Detect which cell encompasses the target text, then output its [X, Y] center coordinate. 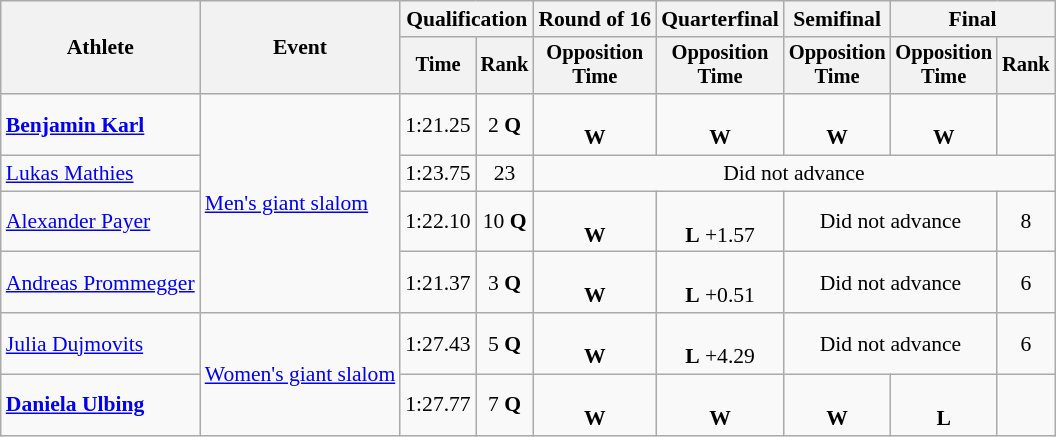
1:27.43 [438, 344]
Men's giant slalom [300, 204]
Round of 16 [594, 19]
7 Q [505, 406]
L +1.57 [720, 222]
Quarterfinal [720, 19]
1:21.25 [438, 124]
Julia Dujmovits [100, 344]
Semifinal [838, 19]
10 Q [505, 222]
L [944, 406]
Andreas Prommegger [100, 282]
1:21.37 [438, 282]
Alexander Payer [100, 222]
Benjamin Karl [100, 124]
L +4.29 [720, 344]
Lukas Mathies [100, 174]
Women's giant slalom [300, 374]
Qualification [466, 19]
3 Q [505, 282]
1:22.10 [438, 222]
1:23.75 [438, 174]
Event [300, 48]
2 Q [505, 124]
8 [1026, 222]
L +0.51 [720, 282]
23 [505, 174]
Athlete [100, 48]
5 Q [505, 344]
Time [438, 66]
Final [972, 19]
1:27.77 [438, 406]
Daniela Ulbing [100, 406]
